Locate the cell with the specified text and output its (x, y) center coordinate. 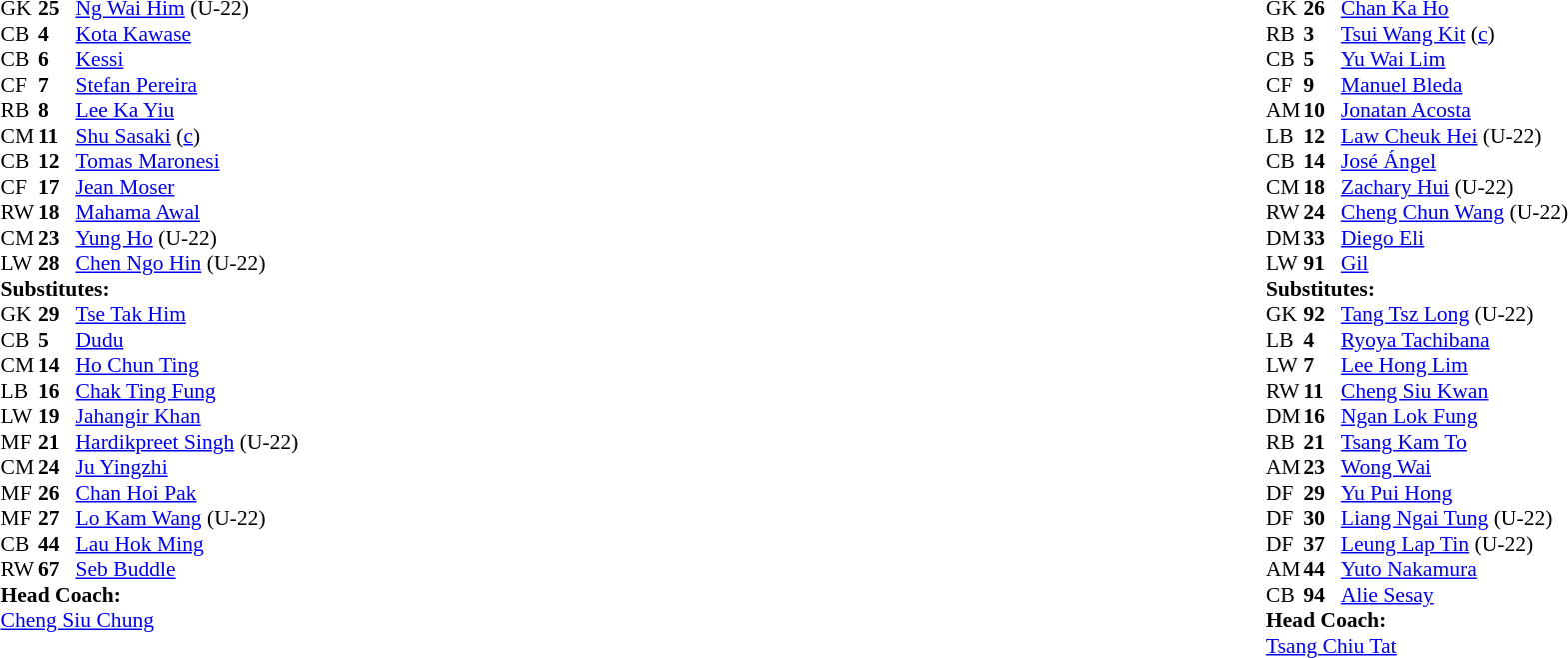
Kessi (188, 59)
9 (1322, 85)
3 (1322, 34)
Ju Yingzhi (188, 467)
Cheng Siu Chung (149, 621)
Chak Ting Fung (188, 391)
Chan Hoi Pak (188, 493)
19 (57, 417)
Yung Ho (U-22) (188, 238)
Substitutes: (149, 289)
Lo Kam Wang (U-22) (188, 519)
Tse Tak Him (188, 315)
Head Coach: (149, 595)
Stefan Pereira (188, 85)
17 (57, 187)
33 (1322, 238)
Mahama Awal (188, 213)
94 (1322, 595)
Chen Ngo Hin (U-22) (188, 263)
27 (57, 519)
Kota Kawase (188, 34)
Jahangir Khan (188, 417)
37 (1322, 544)
8 (57, 111)
Seb Buddle (188, 569)
6 (57, 59)
Ho Chun Ting (188, 365)
Lau Hok Ming (188, 544)
28 (57, 263)
91 (1322, 263)
30 (1322, 519)
Dudu (188, 340)
Jean Moser (188, 187)
Tomas Maronesi (188, 161)
Hardikpreet Singh (U-22) (188, 442)
67 (57, 569)
92 (1322, 315)
26 (57, 493)
10 (1322, 111)
Shu Sasaki (c) (188, 136)
Lee Ka Yiu (188, 111)
